Locate the cell with the specified text and output its (x, y) center coordinate. 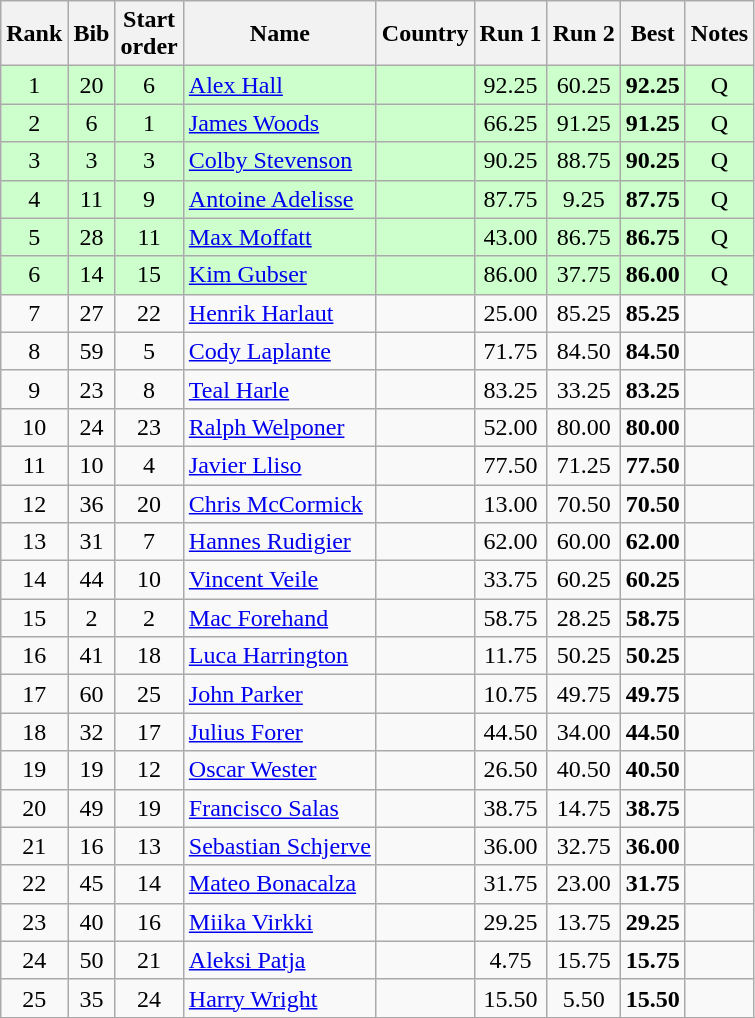
John Parker (280, 694)
Oscar Wester (280, 770)
Aleksi Patja (280, 960)
44 (92, 580)
Antoine Adelisse (280, 199)
41 (92, 656)
13.00 (510, 503)
71.25 (584, 465)
Francisco Salas (280, 808)
Country (425, 34)
50 (92, 960)
28.25 (584, 618)
Run 1 (510, 34)
27 (92, 313)
45 (92, 884)
Notes (719, 34)
36 (92, 503)
32.75 (584, 846)
Cody Laplante (280, 351)
32 (92, 732)
Bib (92, 34)
Name (280, 34)
49 (92, 808)
43.00 (510, 237)
Mateo Bonacalza (280, 884)
28 (92, 237)
Vincent Veile (280, 580)
Miika Virkki (280, 922)
88.75 (584, 161)
Run 2 (584, 34)
5.50 (584, 998)
31 (92, 542)
Max Moffatt (280, 237)
Julius Forer (280, 732)
25.00 (510, 313)
Colby Stevenson (280, 161)
Harry Wright (280, 998)
Teal Harle (280, 389)
James Woods (280, 123)
Chris McCormick (280, 503)
33.25 (584, 389)
Ralph Welponer (280, 427)
Best (652, 34)
59 (92, 351)
Luca Harrington (280, 656)
4.75 (510, 960)
11.75 (510, 656)
60.00 (584, 542)
37.75 (584, 275)
Alex Hall (280, 85)
35 (92, 998)
23.00 (584, 884)
40 (92, 922)
13.75 (584, 922)
34.00 (584, 732)
Mac Forehand (280, 618)
Sebastian Schjerve (280, 846)
60 (92, 694)
14.75 (584, 808)
Javier Lliso (280, 465)
71.75 (510, 351)
Hannes Rudigier (280, 542)
Startorder (149, 34)
66.25 (510, 123)
9.25 (584, 199)
33.75 (510, 580)
10.75 (510, 694)
52.00 (510, 427)
Rank (34, 34)
26.50 (510, 770)
Kim Gubser (280, 275)
Henrik Harlaut (280, 313)
